Extract the [x, y] coordinate from the center of the cell holding the provided text.  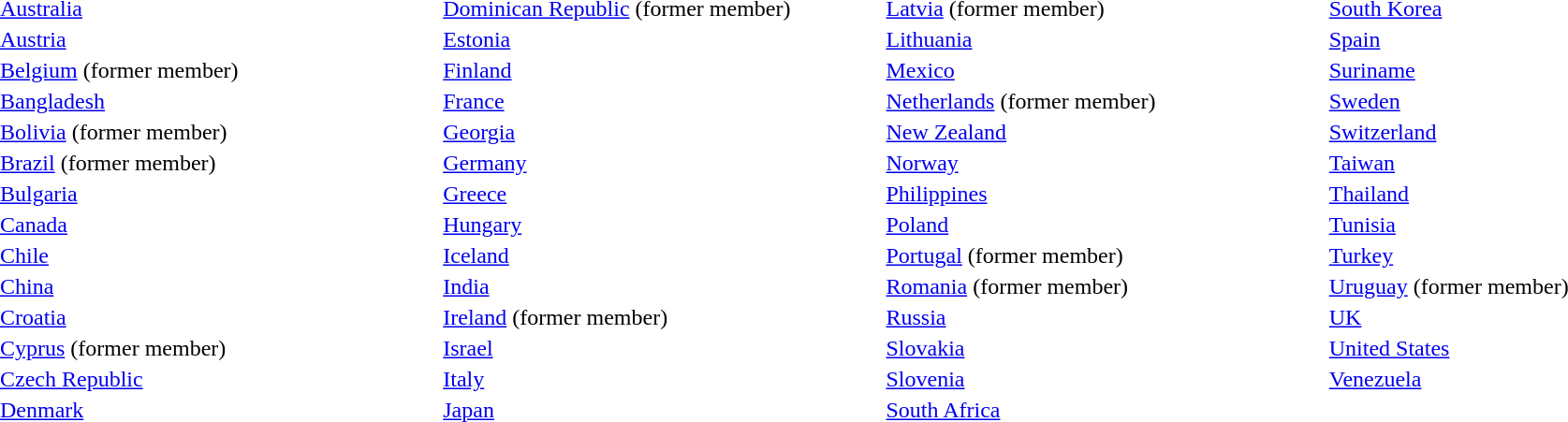
Georgia [617, 132]
Slovenia [1020, 379]
Finland [617, 70]
India [617, 287]
Italy [617, 379]
Israel [617, 349]
Greece [617, 194]
Slovakia [1020, 349]
Mexico [1020, 70]
Hungary [617, 226]
Estonia [617, 40]
Romania (former member) [1020, 287]
Iceland [617, 255]
Russia [1020, 317]
Germany [617, 164]
Norway [1020, 164]
France [617, 102]
New Zealand [1020, 132]
Portugal (former member) [1020, 255]
Lithuania [1020, 40]
Poland [1020, 226]
Ireland (former member) [617, 317]
Philippines [1020, 194]
Netherlands (former member) [1020, 102]
